Determine the [x, y] coordinate at the center of the cell enclosing the given text.  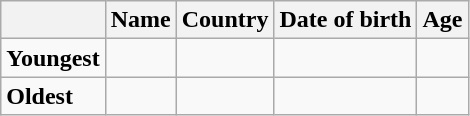
Oldest [53, 96]
Age [442, 20]
Country [225, 20]
Youngest [53, 58]
Name [140, 20]
Date of birth [346, 20]
